Pinpoint the cell where the given text exists, returning its [x, y] midpoint coordinate. 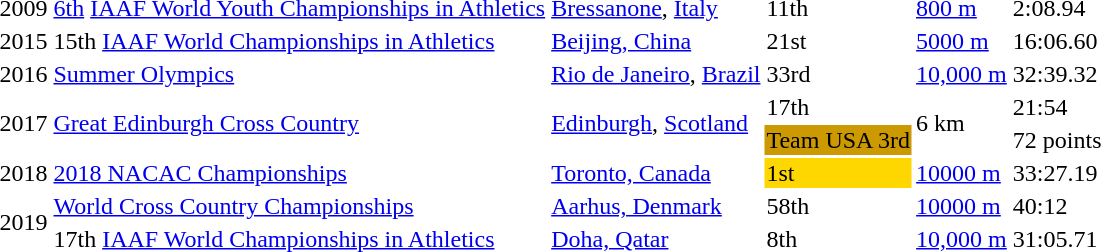
Team USA 3rd [838, 140]
Toronto, Canada [656, 173]
World Cross Country Championships [300, 206]
Edinburgh, Scotland [656, 124]
6 km [962, 124]
21st [838, 41]
Summer Olympics [300, 74]
10,000 m [962, 74]
Great Edinburgh Cross Country [300, 124]
15th IAAF World Championships in Athletics [300, 41]
Beijing, China [656, 41]
58th [838, 206]
17th [838, 107]
2018 NACAC Championships [300, 173]
Aarhus, Denmark [656, 206]
5000 m [962, 41]
Rio de Janeiro, Brazil [656, 74]
33rd [838, 74]
1st [838, 173]
